Output the (X, Y) coordinate of the center of the cell containing the given text.  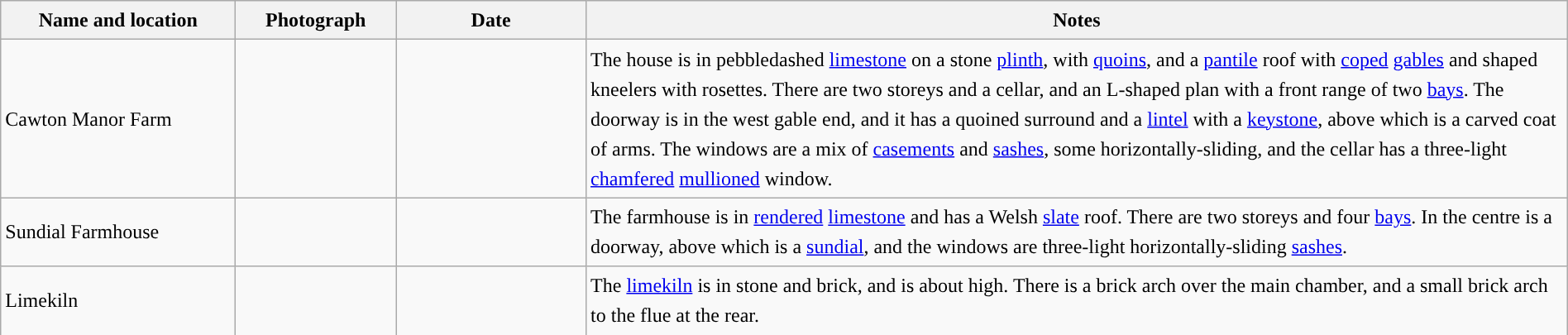
The limekiln is in stone and brick, and is about high. There is a brick arch over the main chamber, and a small brick arch to the flue at the rear. (1077, 301)
Name and location (118, 20)
Date (491, 20)
Photograph (316, 20)
Limekiln (118, 301)
Cawton Manor Farm (118, 119)
Notes (1077, 20)
Sundial Farmhouse (118, 232)
